For the text-containing cell, return its midpoint in [X, Y] coordinate format. 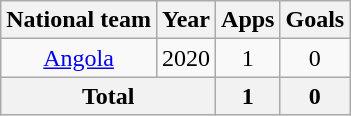
Goals [315, 20]
Total [108, 96]
Apps [248, 20]
Year [186, 20]
2020 [186, 58]
National team [79, 20]
Angola [79, 58]
